Identify which cell holds the provided text, then report its [x, y] central coordinate. 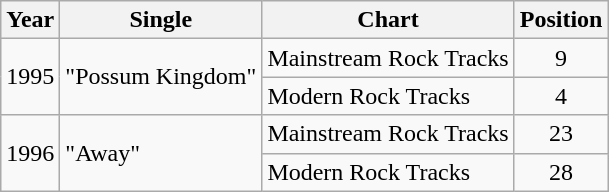
"Away" [161, 153]
Chart [388, 20]
9 [561, 58]
1995 [30, 77]
Position [561, 20]
23 [561, 134]
28 [561, 172]
Year [30, 20]
"Possum Kingdom" [161, 77]
Single [161, 20]
1996 [30, 153]
4 [561, 96]
